Return (x, y) of the center of cell containing provided text 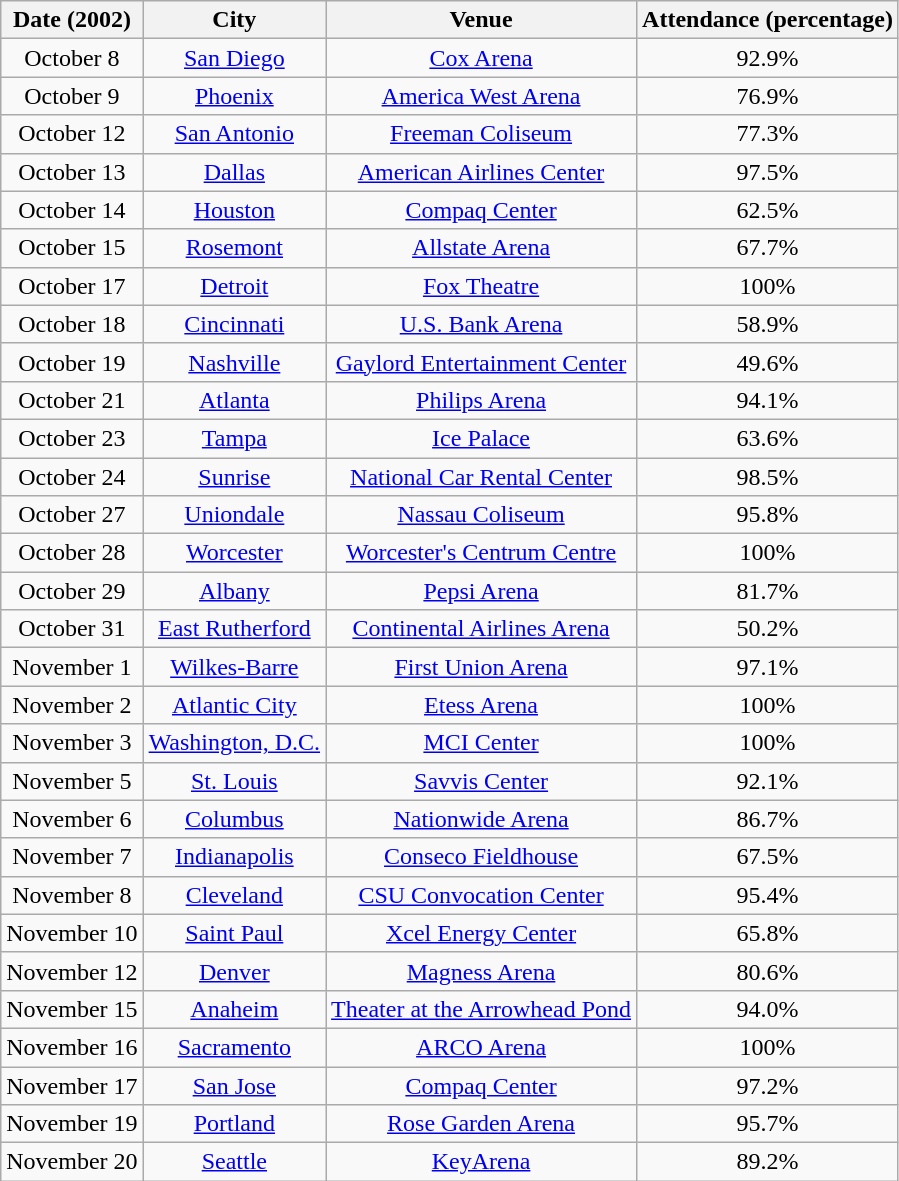
November 7 (72, 857)
Rosemont (234, 248)
Portland (234, 1124)
Atlanta (234, 400)
95.4% (768, 895)
58.9% (768, 324)
Worcester's Centrum Centre (482, 553)
80.6% (768, 971)
Xcel Energy Center (482, 933)
49.6% (768, 362)
November 2 (72, 705)
First Union Arena (482, 667)
94.1% (768, 400)
America West Arena (482, 96)
63.6% (768, 438)
October 14 (72, 210)
Detroit (234, 286)
Theater at the Arrowhead Pond (482, 1009)
Allstate Arena (482, 248)
San Jose (234, 1085)
KeyArena (482, 1162)
City (234, 20)
92.1% (768, 781)
Worcester (234, 553)
November 16 (72, 1047)
November 20 (72, 1162)
Sacramento (234, 1047)
East Rutherford (234, 629)
89.2% (768, 1162)
October 19 (72, 362)
U.S. Bank Arena (482, 324)
October 31 (72, 629)
Savvis Center (482, 781)
77.3% (768, 134)
Nationwide Arena (482, 819)
Pepsi Arena (482, 591)
Magness Arena (482, 971)
97.1% (768, 667)
Conseco Fieldhouse (482, 857)
November 8 (72, 895)
Fox Theatre (482, 286)
50.2% (768, 629)
Attendance (percentage) (768, 20)
95.7% (768, 1124)
October 21 (72, 400)
November 10 (72, 933)
92.9% (768, 58)
Seattle (234, 1162)
National Car Rental Center (482, 477)
October 23 (72, 438)
Philips Arena (482, 400)
Nashville (234, 362)
Cleveland (234, 895)
Washington, D.C. (234, 743)
November 19 (72, 1124)
October 29 (72, 591)
Wilkes-Barre (234, 667)
MCI Center (482, 743)
November 6 (72, 819)
95.8% (768, 515)
81.7% (768, 591)
98.5% (768, 477)
Columbus (234, 819)
Atlantic City (234, 705)
November 3 (72, 743)
Date (2002) (72, 20)
Anaheim (234, 1009)
Sunrise (234, 477)
Cox Arena (482, 58)
San Diego (234, 58)
Gaylord Entertainment Center (482, 362)
October 28 (72, 553)
November 12 (72, 971)
Tampa (234, 438)
November 17 (72, 1085)
Continental Airlines Arena (482, 629)
94.0% (768, 1009)
November 5 (72, 781)
Freeman Coliseum (482, 134)
62.5% (768, 210)
October 12 (72, 134)
October 15 (72, 248)
67.5% (768, 857)
Houston (234, 210)
67.7% (768, 248)
Albany (234, 591)
Etess Arena (482, 705)
November 15 (72, 1009)
St. Louis (234, 781)
Saint Paul (234, 933)
CSU Convocation Center (482, 895)
October 27 (72, 515)
October 17 (72, 286)
October 13 (72, 172)
97.2% (768, 1085)
October 24 (72, 477)
November 1 (72, 667)
76.9% (768, 96)
Dallas (234, 172)
Indianapolis (234, 857)
86.7% (768, 819)
American Airlines Center (482, 172)
Phoenix (234, 96)
Ice Palace (482, 438)
Rose Garden Arena (482, 1124)
October 9 (72, 96)
October 18 (72, 324)
October 8 (72, 58)
Cincinnati (234, 324)
San Antonio (234, 134)
Nassau Coliseum (482, 515)
Uniondale (234, 515)
Denver (234, 971)
ARCO Arena (482, 1047)
97.5% (768, 172)
Venue (482, 20)
65.8% (768, 933)
